Output the (X, Y) coordinate of the center of the cell containing the given text.  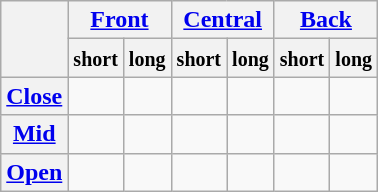
Mid (34, 134)
Close (34, 96)
Central (222, 20)
Back (326, 20)
Open (34, 172)
Front (120, 20)
